Return (x, y) of the center of cell containing provided text 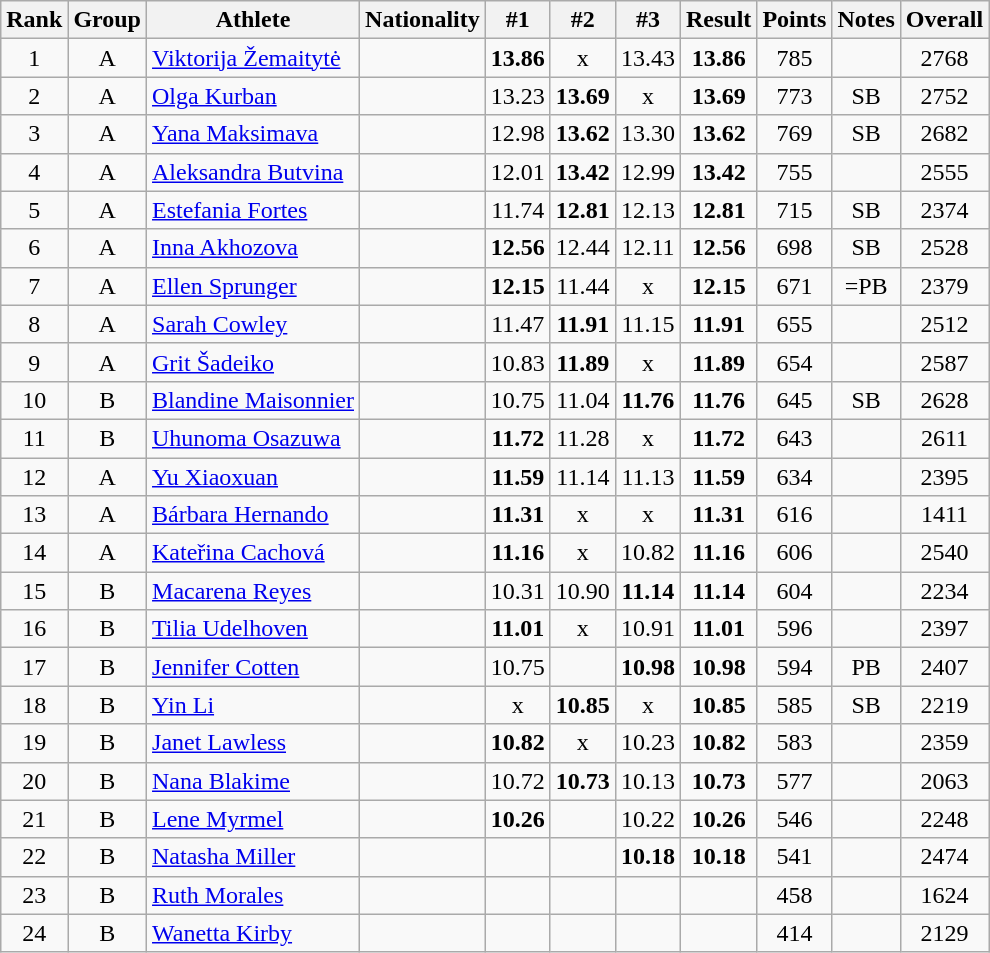
2 (34, 96)
Result (718, 20)
12.13 (648, 210)
13.30 (648, 134)
577 (794, 781)
Rank (34, 20)
Uhunoma Osazuwa (254, 438)
24 (34, 933)
Jennifer Cotten (254, 667)
1624 (944, 895)
654 (794, 362)
12.99 (648, 172)
4 (34, 172)
2752 (944, 96)
8 (34, 324)
Kateřina Cachová (254, 553)
Bárbara Hernando (254, 515)
10.13 (648, 781)
643 (794, 438)
Olga Kurban (254, 96)
Overall (944, 20)
10.31 (518, 591)
Athlete (254, 20)
15 (34, 591)
2682 (944, 134)
Group (108, 20)
PB (866, 667)
606 (794, 553)
Estefania Fortes (254, 210)
#2 (582, 20)
1411 (944, 515)
13 (34, 515)
2628 (944, 400)
2528 (944, 248)
12.98 (518, 134)
7 (34, 286)
Grit Šadeiko (254, 362)
3 (34, 134)
1 (34, 58)
585 (794, 705)
594 (794, 667)
2219 (944, 705)
2397 (944, 629)
616 (794, 515)
414 (794, 933)
546 (794, 819)
2395 (944, 477)
10.72 (518, 781)
2374 (944, 210)
#3 (648, 20)
645 (794, 400)
785 (794, 58)
18 (34, 705)
11.47 (518, 324)
12.01 (518, 172)
9 (34, 362)
5 (34, 210)
10 (34, 400)
10.90 (582, 591)
Inna Akhozova (254, 248)
Notes (866, 20)
Blandine Maisonnier (254, 400)
6 (34, 248)
Janet Lawless (254, 743)
2540 (944, 553)
11.44 (582, 286)
2587 (944, 362)
541 (794, 857)
769 (794, 134)
13.23 (518, 96)
Yana Maksimava (254, 134)
655 (794, 324)
634 (794, 477)
22 (34, 857)
11.28 (582, 438)
Lene Myrmel (254, 819)
2359 (944, 743)
11.15 (648, 324)
10.83 (518, 362)
11.74 (518, 210)
=PB (866, 286)
773 (794, 96)
698 (794, 248)
2407 (944, 667)
11.04 (582, 400)
20 (34, 781)
Natasha Miller (254, 857)
Macarena Reyes (254, 591)
458 (794, 895)
2555 (944, 172)
596 (794, 629)
11.13 (648, 477)
10.91 (648, 629)
2063 (944, 781)
Tilia Udelhoven (254, 629)
11 (34, 438)
715 (794, 210)
2234 (944, 591)
Aleksandra Butvina (254, 172)
Yin Li (254, 705)
Yu Xiaoxuan (254, 477)
2379 (944, 286)
10.23 (648, 743)
Nationality (423, 20)
Wanetta Kirby (254, 933)
10.22 (648, 819)
13.43 (648, 58)
604 (794, 591)
#1 (518, 20)
Ellen Sprunger (254, 286)
19 (34, 743)
Nana Blakime (254, 781)
2248 (944, 819)
2512 (944, 324)
Sarah Cowley (254, 324)
14 (34, 553)
755 (794, 172)
2474 (944, 857)
Viktorija Žemaitytė (254, 58)
17 (34, 667)
583 (794, 743)
12.44 (582, 248)
671 (794, 286)
21 (34, 819)
2611 (944, 438)
2768 (944, 58)
12.11 (648, 248)
23 (34, 895)
16 (34, 629)
Ruth Morales (254, 895)
Points (794, 20)
12 (34, 477)
2129 (944, 933)
